Extract the (x, y) coordinate from the center of the cell holding the provided text.  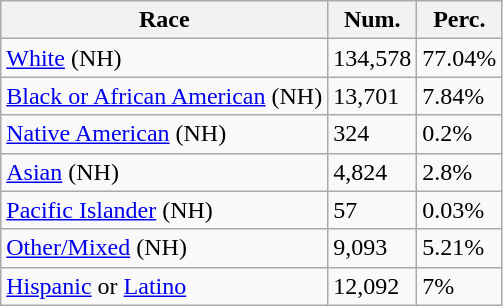
57 (372, 210)
7% (460, 286)
Num. (372, 20)
White (NH) (164, 58)
134,578 (372, 58)
7.84% (460, 96)
324 (372, 134)
2.8% (460, 172)
Hispanic or Latino (164, 286)
Other/Mixed (NH) (164, 248)
Native American (NH) (164, 134)
Perc. (460, 20)
Race (164, 20)
77.04% (460, 58)
13,701 (372, 96)
5.21% (460, 248)
Asian (NH) (164, 172)
4,824 (372, 172)
Black or African American (NH) (164, 96)
0.03% (460, 210)
9,093 (372, 248)
Pacific Islander (NH) (164, 210)
12,092 (372, 286)
0.2% (460, 134)
